Find where the given text appears and provide that cell's center as (X, Y) coordinate. 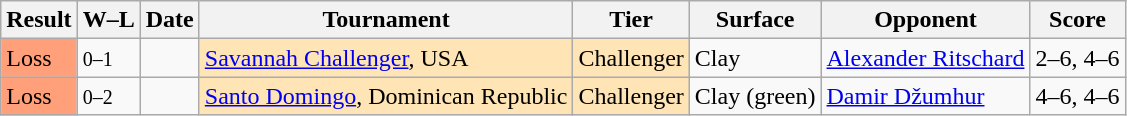
W–L (108, 20)
Surface (755, 20)
Savannah Challenger, USA (386, 58)
Date (170, 20)
Alexander Ritschard (926, 58)
Santo Domingo, Dominican Republic (386, 96)
Result (39, 20)
0–2 (108, 96)
2–6, 4–6 (1078, 58)
Score (1078, 20)
Tournament (386, 20)
Opponent (926, 20)
Damir Džumhur (926, 96)
4–6, 4–6 (1078, 96)
Tier (631, 20)
0–1 (108, 58)
Clay (755, 58)
Clay (green) (755, 96)
